Pinpoint the cell where the given text exists, returning its (x, y) midpoint coordinate. 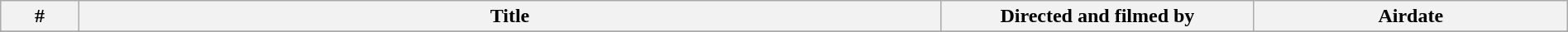
Directed and filmed by (1097, 16)
Title (509, 16)
# (40, 16)
Airdate (1411, 16)
